Extract the [X, Y] coordinate from the center of the cell holding the provided text.  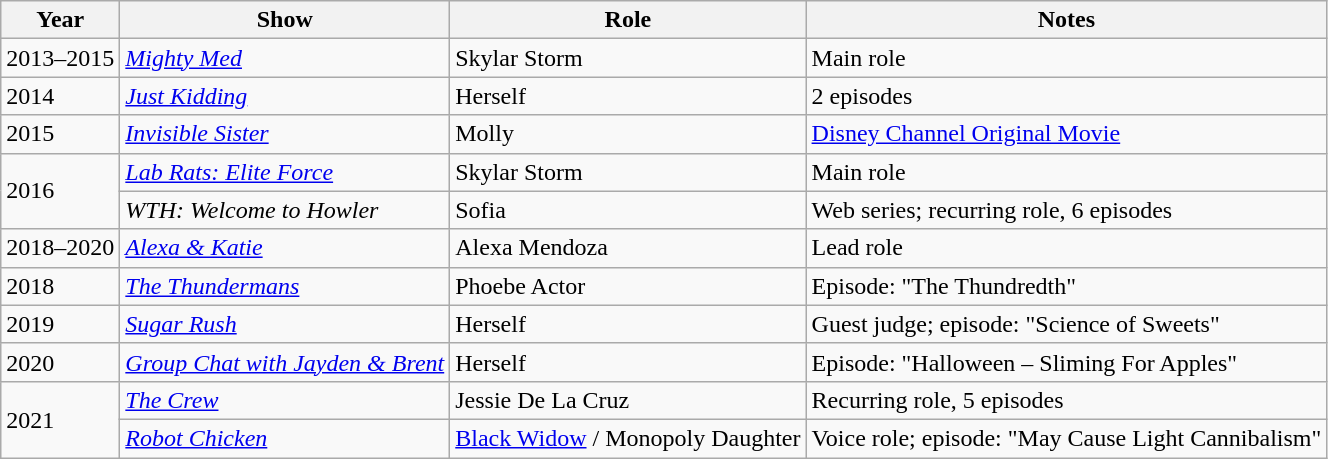
Robot Chicken [285, 438]
2016 [60, 191]
Guest judge; episode: "Science of Sweets" [1066, 324]
Episode: "The Thundredth" [1066, 286]
2021 [60, 419]
Role [628, 20]
Alexa & Katie [285, 248]
Jessie De La Cruz [628, 400]
Phoebe Actor [628, 286]
2014 [60, 96]
Invisible Sister [285, 134]
Disney Channel Original Movie [1066, 134]
Sofia [628, 210]
Show [285, 20]
Group Chat with Jayden & Brent [285, 362]
2 episodes [1066, 96]
Lead role [1066, 248]
Molly [628, 134]
The Thundermans [285, 286]
Sugar Rush [285, 324]
Lab Rats: Elite Force [285, 172]
Voice role; episode: "May Cause Light Cannibalism" [1066, 438]
Notes [1066, 20]
2018 [60, 286]
The Crew [285, 400]
Just Kidding [285, 96]
Web series; recurring role, 6 episodes [1066, 210]
2018–2020 [60, 248]
Recurring role, 5 episodes [1066, 400]
Episode: "Halloween – Sliming For Apples" [1066, 362]
2013–2015 [60, 58]
2015 [60, 134]
2020 [60, 362]
2019 [60, 324]
Mighty Med [285, 58]
WTH: Welcome to Howler [285, 210]
Year [60, 20]
Alexa Mendoza [628, 248]
Black Widow / Monopoly Daughter [628, 438]
